Return [x, y] of the center of cell containing provided text 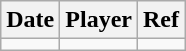
Player [99, 20]
Ref [160, 20]
Date [30, 20]
